For the text-containing cell, return its midpoint in [X, Y] coordinate format. 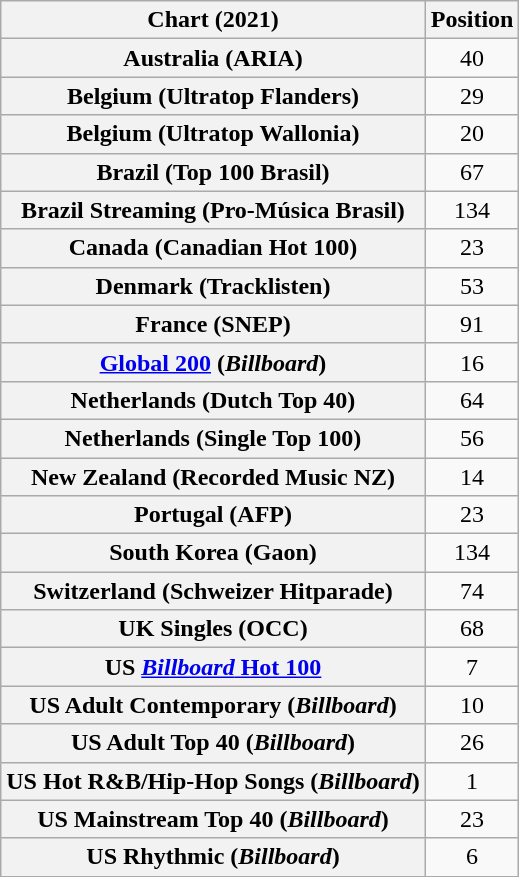
US Adult Top 40 (Billboard) [213, 743]
South Korea (Gaon) [213, 553]
26 [472, 743]
France (SNEP) [213, 324]
Denmark (Tracklisten) [213, 286]
Belgium (Ultratop Flanders) [213, 96]
Chart (2021) [213, 20]
1 [472, 781]
US Rhythmic (Billboard) [213, 857]
74 [472, 591]
7 [472, 667]
14 [472, 477]
91 [472, 324]
Brazil Streaming (Pro-Música Brasil) [213, 210]
Brazil (Top 100 Brasil) [213, 172]
Position [472, 20]
16 [472, 362]
Netherlands (Single Top 100) [213, 438]
29 [472, 96]
20 [472, 134]
67 [472, 172]
US Adult Contemporary (Billboard) [213, 705]
56 [472, 438]
10 [472, 705]
64 [472, 400]
Canada (Canadian Hot 100) [213, 248]
68 [472, 629]
Australia (ARIA) [213, 58]
New Zealand (Recorded Music NZ) [213, 477]
Switzerland (Schweizer Hitparade) [213, 591]
6 [472, 857]
Portugal (AFP) [213, 515]
40 [472, 58]
53 [472, 286]
Belgium (Ultratop Wallonia) [213, 134]
UK Singles (OCC) [213, 629]
US Mainstream Top 40 (Billboard) [213, 819]
Global 200 (Billboard) [213, 362]
Netherlands (Dutch Top 40) [213, 400]
US Billboard Hot 100 [213, 667]
US Hot R&B/Hip-Hop Songs (Billboard) [213, 781]
